From the cell containing the given text, extract its center point as [X, Y] coordinate. 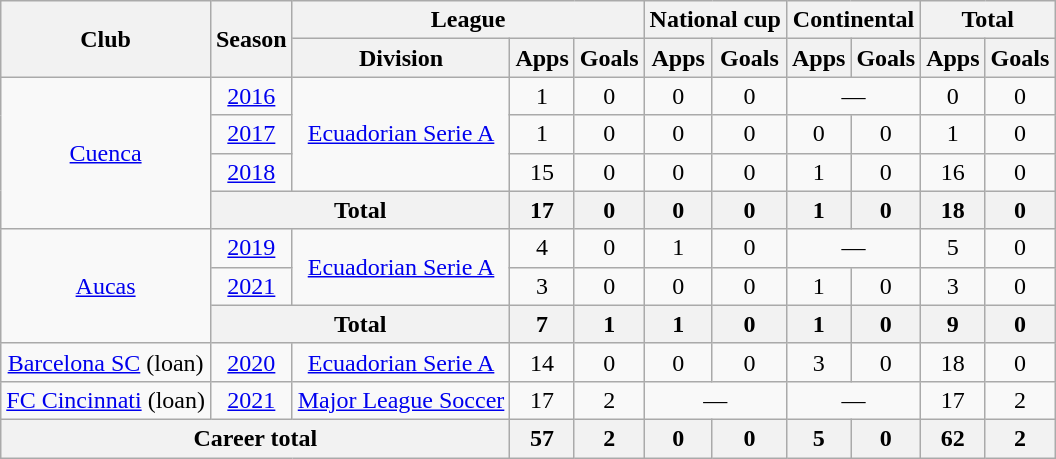
Major League Soccer [401, 400]
National cup [715, 20]
Career total [256, 438]
2019 [251, 248]
9 [953, 324]
16 [953, 172]
Season [251, 39]
Cuenca [106, 153]
League [468, 20]
14 [542, 362]
Barcelona SC (loan) [106, 362]
Division [401, 58]
57 [542, 438]
62 [953, 438]
7 [542, 324]
15 [542, 172]
Aucas [106, 286]
Continental [853, 20]
2016 [251, 96]
4 [542, 248]
2018 [251, 172]
FC Cincinnati (loan) [106, 400]
2020 [251, 362]
2017 [251, 134]
Club [106, 39]
